Identify which cell holds the provided text, then report its (X, Y) central coordinate. 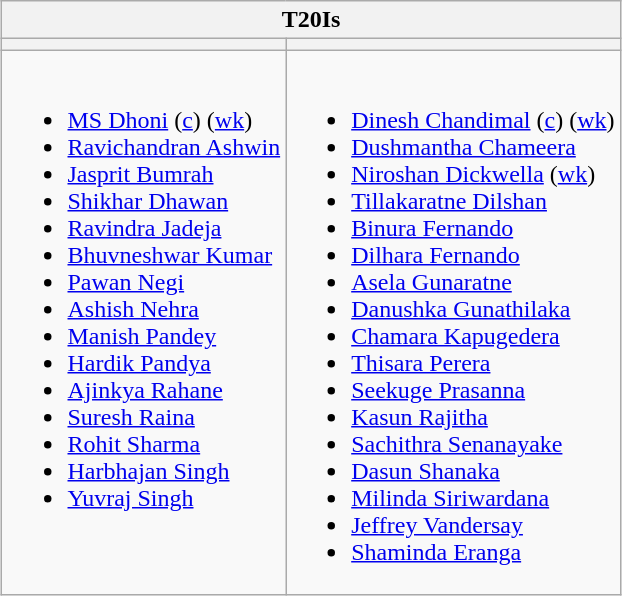
T20Is (311, 20)
